Output the [X, Y] coordinate of the center of the cell containing the given text.  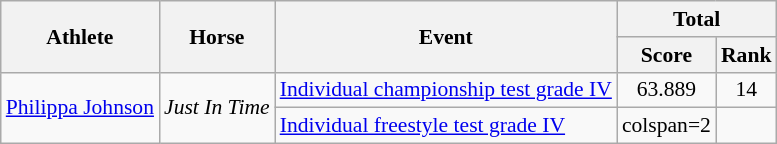
Individual championship test grade IV [446, 90]
Athlete [80, 36]
Event [446, 36]
Horse [217, 36]
Rank [746, 55]
Just In Time [217, 108]
63.889 [666, 90]
Score [666, 55]
Total [697, 19]
colspan=2 [666, 126]
Philippa Johnson [80, 108]
Individual freestyle test grade IV [446, 126]
14 [746, 90]
